Find where the given text appears and provide that cell's center as [X, Y] coordinate. 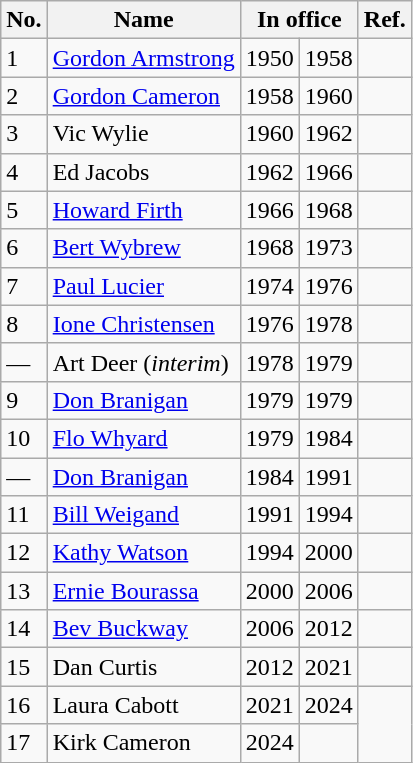
5 [24, 210]
8 [24, 324]
Ernie Bourassa [144, 591]
Dan Curtis [144, 667]
Ref. [384, 20]
Bert Wybrew [144, 248]
Flo Whyard [144, 438]
Gordon Armstrong [144, 58]
12 [24, 553]
Laura Cabott [144, 705]
11 [24, 515]
9 [24, 400]
Vic Wylie [144, 134]
1973 [328, 248]
10 [24, 438]
3 [24, 134]
6 [24, 248]
4 [24, 172]
Ed Jacobs [144, 172]
Bill Weigand [144, 515]
1 [24, 58]
Ione Christensen [144, 324]
Name [144, 20]
15 [24, 667]
Howard Firth [144, 210]
17 [24, 743]
Kathy Watson [144, 553]
7 [24, 286]
Art Deer (interim) [144, 362]
Kirk Cameron [144, 743]
1974 [270, 286]
In office [299, 20]
No. [24, 20]
13 [24, 591]
14 [24, 629]
16 [24, 705]
Bev Buckway [144, 629]
1950 [270, 58]
Paul Lucier [144, 286]
Gordon Cameron [144, 96]
2 [24, 96]
